Locate the cell with the specified text and output its [x, y] center coordinate. 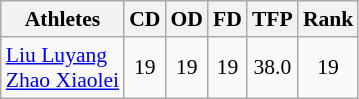
Rank [328, 19]
OD [186, 19]
FD [228, 19]
Athletes [62, 19]
Liu LuyangZhao Xiaolei [62, 68]
TFP [272, 19]
CD [144, 19]
38.0 [272, 68]
